Search for the cell housing the specified text and yield its (X, Y) center coordinate. 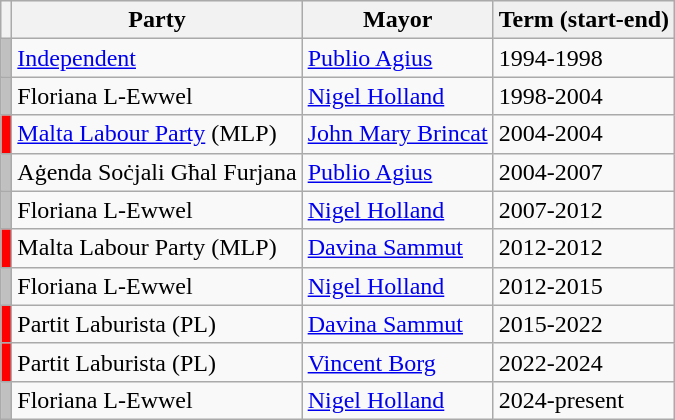
Independent (157, 58)
2012-2012 (584, 248)
Vincent Borg (398, 362)
2024-present (584, 400)
Aġenda Soċjali Għal Furjana (157, 172)
2004-2004 (584, 134)
Mayor (398, 20)
Term (start-end) (584, 20)
2022-2024 (584, 362)
1998-2004 (584, 96)
Party (157, 20)
2015-2022 (584, 324)
2004-2007 (584, 172)
John Mary Brincat (398, 134)
1994-1998 (584, 58)
2012-2015 (584, 286)
2007-2012 (584, 210)
